Detect which cell encompasses the target text, then output its [x, y] center coordinate. 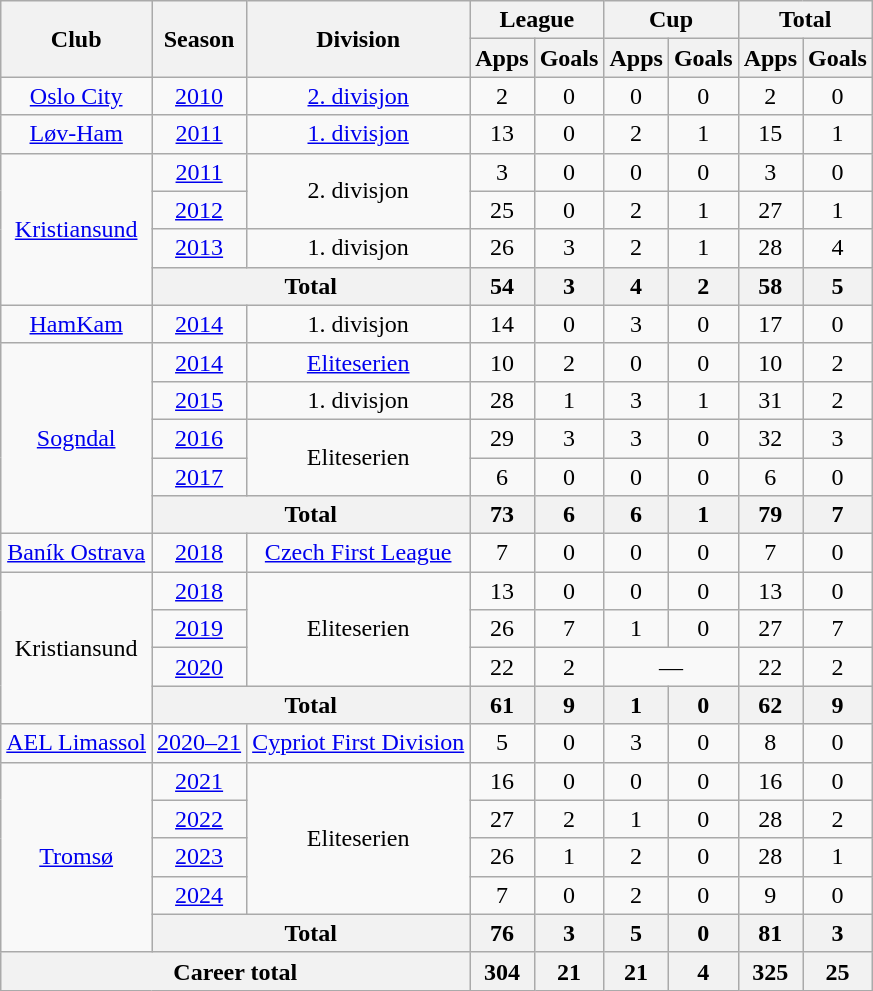
Cypriot First Division [358, 743]
AEL Limassol [76, 743]
2016 [200, 438]
Sogndal [76, 438]
HamKam [76, 324]
2021 [200, 781]
2010 [200, 96]
Czech First League [358, 553]
Oslo City [76, 96]
31 [770, 400]
2015 [200, 400]
2024 [200, 895]
32 [770, 438]
304 [502, 971]
54 [502, 286]
League [537, 20]
2013 [200, 248]
2020–21 [200, 743]
2022 [200, 819]
— [671, 667]
29 [502, 438]
15 [770, 134]
81 [770, 933]
2023 [200, 857]
Division [358, 39]
Cup [671, 20]
Baník Ostrava [76, 553]
61 [502, 705]
62 [770, 705]
17 [770, 324]
Tromsø [76, 857]
2017 [200, 477]
325 [770, 971]
73 [502, 515]
76 [502, 933]
58 [770, 286]
Season [200, 39]
Career total [236, 971]
Løv-Ham [76, 134]
8 [770, 743]
79 [770, 515]
2020 [200, 667]
Club [76, 39]
2012 [200, 210]
14 [502, 324]
2019 [200, 629]
